For the text-containing cell, return its midpoint in (x, y) coordinate format. 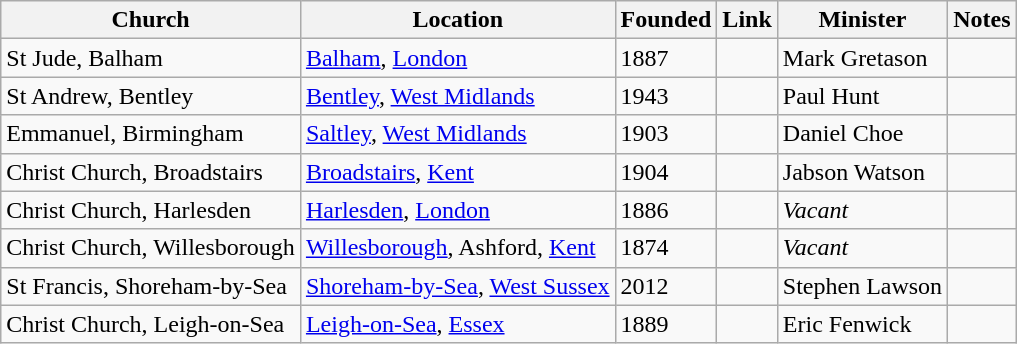
Christ Church, Harlesden (151, 210)
1889 (666, 324)
Broadstairs, Kent (458, 172)
Christ Church, Leigh-on-Sea (151, 324)
1886 (666, 210)
2012 (666, 286)
Balham, London (458, 58)
Minister (862, 20)
St Francis, Shoreham-by-Sea (151, 286)
Eric Fenwick (862, 324)
Notes (982, 20)
Christ Church, Willesborough (151, 248)
St Jude, Balham (151, 58)
Link (747, 20)
Daniel Choe (862, 134)
Jabson Watson (862, 172)
St Andrew, Bentley (151, 96)
1903 (666, 134)
1887 (666, 58)
Mark Gretason (862, 58)
Saltley, West Midlands (458, 134)
Willesborough, Ashford, Kent (458, 248)
Founded (666, 20)
Shoreham-by-Sea, West Sussex (458, 286)
1904 (666, 172)
Leigh-on-Sea, Essex (458, 324)
Bentley, West Midlands (458, 96)
Emmanuel, Birmingham (151, 134)
Paul Hunt (862, 96)
1943 (666, 96)
Location (458, 20)
Stephen Lawson (862, 286)
Church (151, 20)
Harlesden, London (458, 210)
1874 (666, 248)
Christ Church, Broadstairs (151, 172)
